From the cell containing the given text, extract its center point as [x, y] coordinate. 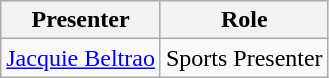
Jacquie Beltrao [81, 58]
Sports Presenter [244, 58]
Role [244, 20]
Presenter [81, 20]
